Search for the cell housing the specified text and yield its [x, y] center coordinate. 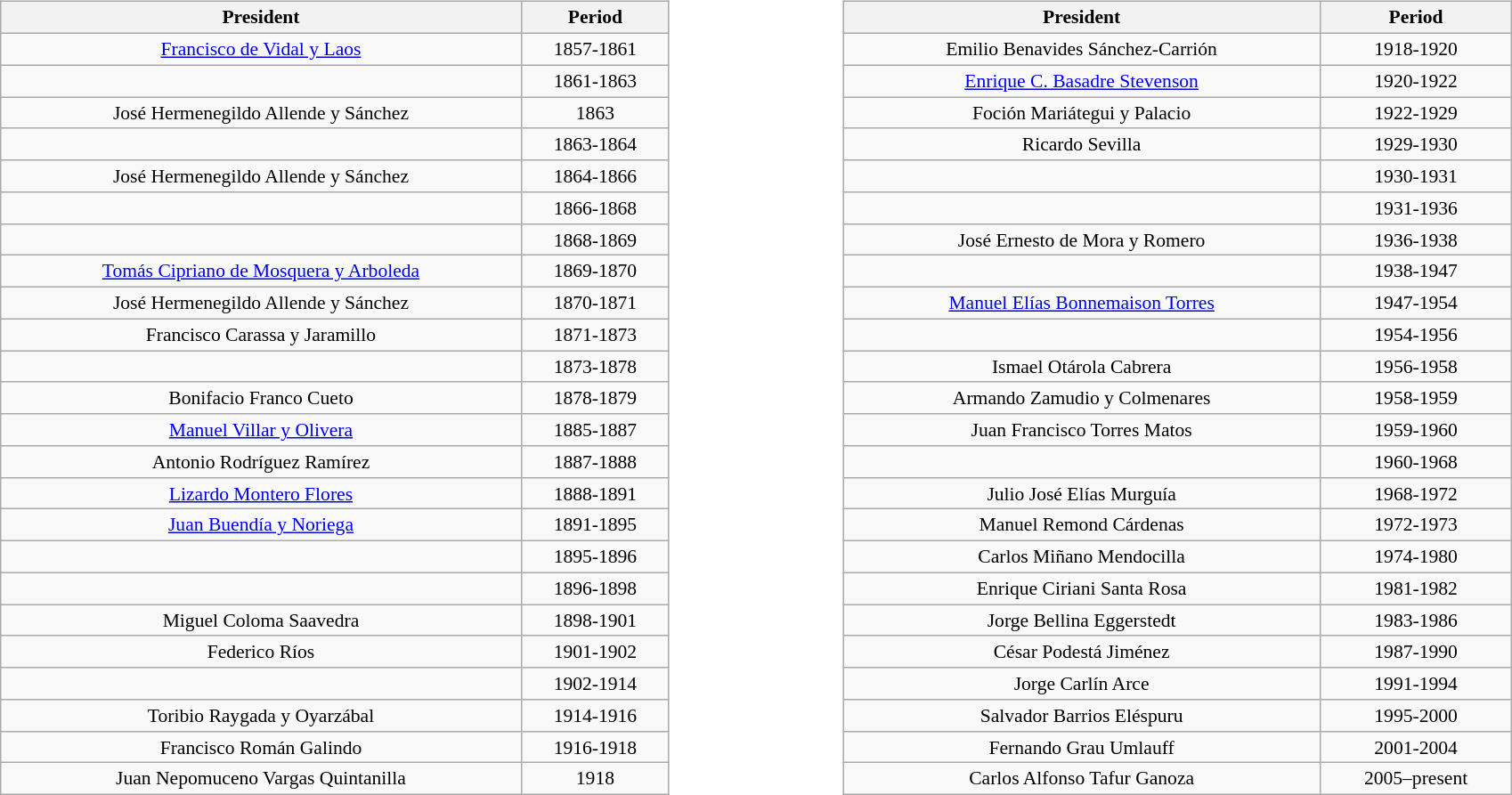
Miguel Coloma Saavedra [260, 621]
Toribio Raygada y Oyarzábal [260, 716]
1863-1864 [596, 144]
Juan Nepomuceno Vargas Quintanilla [260, 779]
1896-1898 [596, 588]
1987-1990 [1416, 652]
César Podestá Jiménez [1082, 652]
1864-1866 [596, 176]
1968-1972 [1416, 493]
1869-1870 [596, 272]
Fernando Grau Umlauff [1082, 747]
1974-1980 [1416, 556]
Lizardo Montero Flores [260, 493]
1902-1914 [596, 684]
Francisco de Vidal y Laos [260, 49]
1922-1929 [1416, 113]
Ricardo Sevilla [1082, 144]
1895-1896 [596, 556]
1885-1887 [596, 430]
1857-1861 [596, 49]
Foción Mariátegui y Palacio [1082, 113]
Salvador Barrios Eléspuru [1082, 716]
1918 [596, 779]
1947-1954 [1416, 303]
1891-1895 [596, 525]
1954-1956 [1416, 335]
Ismael Otárola Cabrera [1082, 367]
Enrique Ciriani Santa Rosa [1082, 588]
1863 [596, 113]
Manuel Villar y Olivera [260, 430]
Julio José Elías Murguía [1082, 493]
1929-1930 [1416, 144]
1887-1888 [596, 462]
1991-1994 [1416, 684]
1878-1879 [596, 398]
Jorge Bellina Eggerstedt [1082, 621]
1918-1920 [1416, 49]
Juan Francisco Torres Matos [1082, 430]
1868-1869 [596, 239]
1901-1902 [596, 652]
1914-1916 [596, 716]
1930-1931 [1416, 176]
1958-1959 [1416, 398]
Manuel Remond Cárdenas [1082, 525]
Manuel Elías Bonnemaison Torres [1082, 303]
Carlos Alfonso Tafur Ganoza [1082, 779]
1873-1878 [596, 367]
Bonifacio Franco Cueto [260, 398]
Antonio Rodríguez Ramírez [260, 462]
1972-1973 [1416, 525]
Francisco Carassa y Jaramillo [260, 335]
1960-1968 [1416, 462]
1995-2000 [1416, 716]
1916-1918 [596, 747]
1938-1947 [1416, 272]
1871-1873 [596, 335]
1983-1986 [1416, 621]
1898-1901 [596, 621]
1861-1863 [596, 81]
José Ernesto de Mora y Romero [1082, 239]
1956-1958 [1416, 367]
Carlos Miñano Mendocilla [1082, 556]
Tomás Cipriano de Mosquera y Arboleda [260, 272]
Jorge Carlín Arce [1082, 684]
1920-1922 [1416, 81]
Juan Buendía y Noriega [260, 525]
Francisco Román Galindo [260, 747]
2001-2004 [1416, 747]
2005–present [1416, 779]
Emilio Benavides Sánchez-Carrión [1082, 49]
1870-1871 [596, 303]
Enrique C. Basadre Stevenson [1082, 81]
1866-1868 [596, 208]
Armando Zamudio y Colmenares [1082, 398]
1981-1982 [1416, 588]
1931-1936 [1416, 208]
Federico Ríos [260, 652]
1959-1960 [1416, 430]
1888-1891 [596, 493]
1936-1938 [1416, 239]
